Detect which cell encompasses the target text, then output its (X, Y) center coordinate. 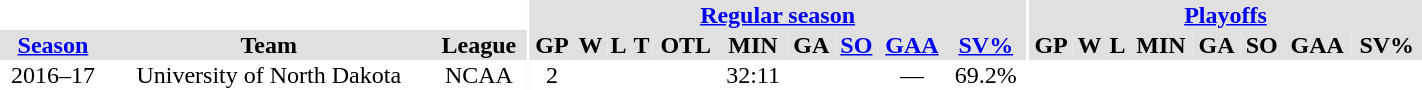
69.2% (986, 75)
University of North Dakota (269, 75)
Season (53, 45)
T (642, 45)
2 (552, 75)
— (912, 75)
32:11 (752, 75)
League (480, 45)
2016–17 (53, 75)
OTL (686, 45)
Playoffs (1226, 15)
NCAA (480, 75)
Team (269, 45)
Regular season (778, 15)
